Find where the given text appears and provide that cell's center as [X, Y] coordinate. 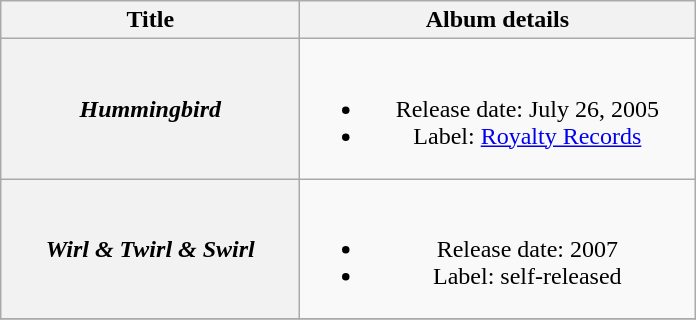
Album details [498, 20]
Title [150, 20]
Release date: July 26, 2005Label: Royalty Records [498, 109]
Hummingbird [150, 109]
Wirl & Twirl & Swirl [150, 249]
Release date: 2007Label: self-released [498, 249]
